Detect which cell encompasses the target text, then output its (x, y) center coordinate. 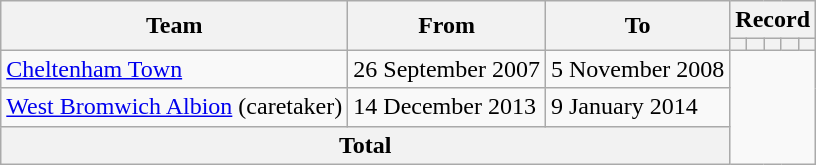
9 January 2014 (637, 107)
26 September 2007 (447, 69)
West Bromwich Albion (caretaker) (174, 107)
Cheltenham Town (174, 69)
Team (174, 26)
From (447, 26)
Total (366, 145)
Record (773, 20)
To (637, 26)
5 November 2008 (637, 69)
14 December 2013 (447, 107)
